Provide the [X, Y] coordinate of the cell's center where the given text is located.  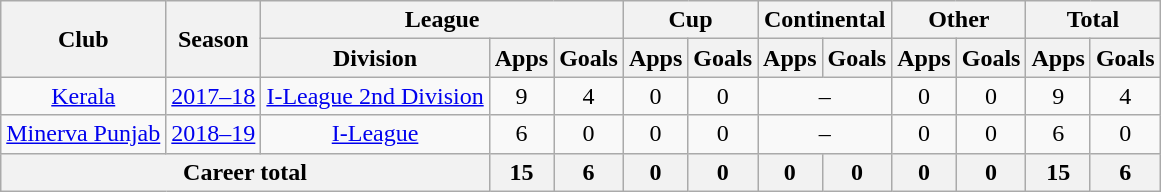
Minerva Punjab [84, 134]
League [442, 20]
2017–18 [214, 96]
Division [375, 58]
2018–19 [214, 134]
Other [959, 20]
I-League [375, 134]
Kerala [84, 96]
Continental [825, 20]
Cup [690, 20]
I-League 2nd Division [375, 96]
Total [1093, 20]
Club [84, 39]
Career total [245, 172]
Season [214, 39]
